From the cell containing the given text, extract its center point as [x, y] coordinate. 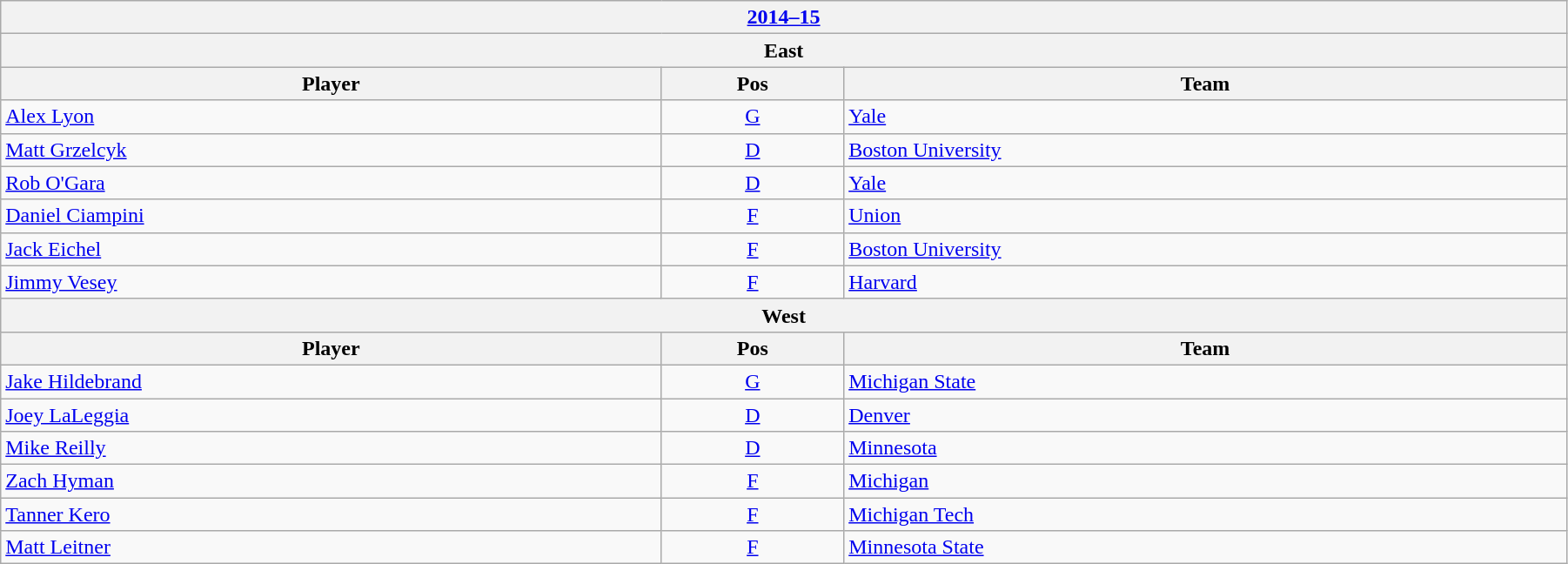
Matt Grzelcyk [331, 150]
Zach Hyman [331, 481]
Rob O'Gara [331, 183]
Mike Reilly [331, 448]
Minnesota [1206, 448]
Alex Lyon [331, 117]
East [784, 50]
Denver [1206, 415]
Jimmy Vesey [331, 282]
Joey LaLeggia [331, 415]
West [784, 315]
Michigan State [1206, 381]
Jake Hildebrand [331, 381]
Matt Leitner [331, 547]
Harvard [1206, 282]
Michigan [1206, 481]
Jack Eichel [331, 249]
2014–15 [784, 17]
Michigan Tech [1206, 514]
Minnesota State [1206, 547]
Tanner Kero [331, 514]
Daniel Ciampini [331, 216]
Union [1206, 216]
